For the text-containing cell, return its midpoint in (x, y) coordinate format. 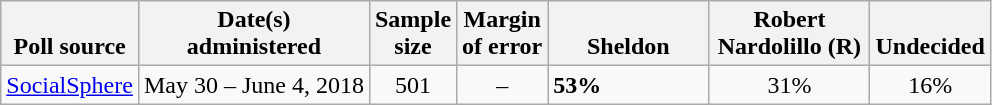
Marginof error (502, 34)
May 30 – June 4, 2018 (254, 85)
31% (790, 85)
501 (412, 85)
Samplesize (412, 34)
– (502, 85)
Date(s)administered (254, 34)
Undecided (930, 34)
Poll source (70, 34)
Sheldon (628, 34)
53% (628, 85)
SocialSphere (70, 85)
16% (930, 85)
RobertNardolillo (R) (790, 34)
